Scan for the cell matching the given text and deliver its [x, y] coordinate at center. 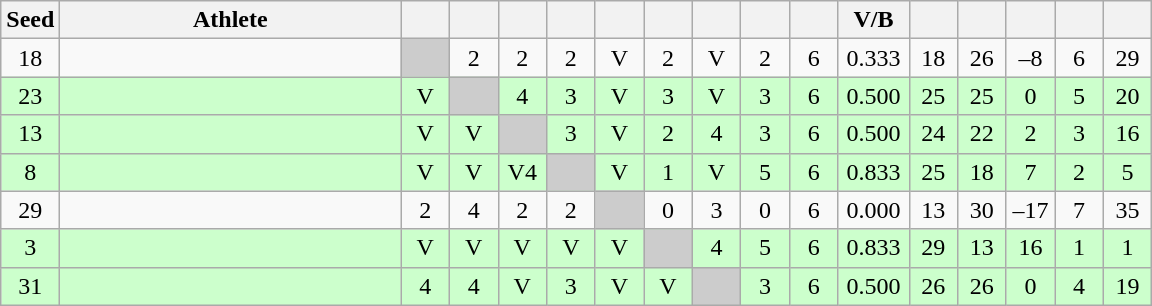
–17 [1030, 210]
35 [1128, 210]
30 [982, 210]
V4 [522, 172]
–8 [1030, 58]
Seed [30, 20]
22 [982, 134]
0.000 [874, 210]
31 [30, 286]
0.333 [874, 58]
V/B [874, 20]
Athlete [230, 20]
20 [1128, 96]
23 [30, 96]
8 [30, 172]
24 [934, 134]
19 [1128, 286]
